Output the [X, Y] coordinate of the center of the cell containing the given text.  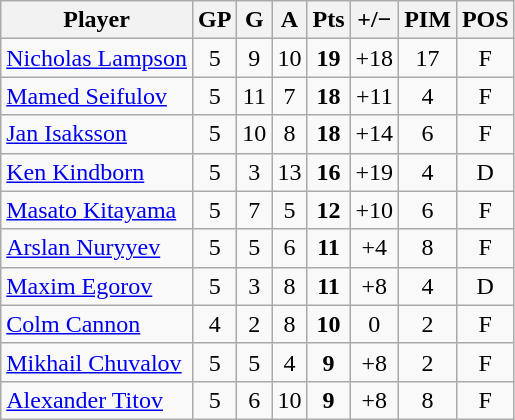
+4 [374, 248]
16 [328, 172]
+/− [374, 20]
Masato Kitayama [97, 210]
A [290, 20]
17 [428, 58]
Mikhail Chuvalov [97, 362]
+10 [374, 210]
13 [290, 172]
Maxim Egorov [97, 286]
12 [328, 210]
19 [328, 58]
+18 [374, 58]
Jan Isaksson [97, 134]
GP [214, 20]
Nicholas Lampson [97, 58]
Mamed Seifulov [97, 96]
Ken Kindborn [97, 172]
Colm Cannon [97, 324]
+14 [374, 134]
PIM [428, 20]
Arslan Nuryyev [97, 248]
+19 [374, 172]
Player [97, 20]
Pts [328, 20]
+11 [374, 96]
G [254, 20]
POS [485, 20]
0 [374, 324]
Alexander Titov [97, 400]
